Detect which cell encompasses the target text, then output its [X, Y] center coordinate. 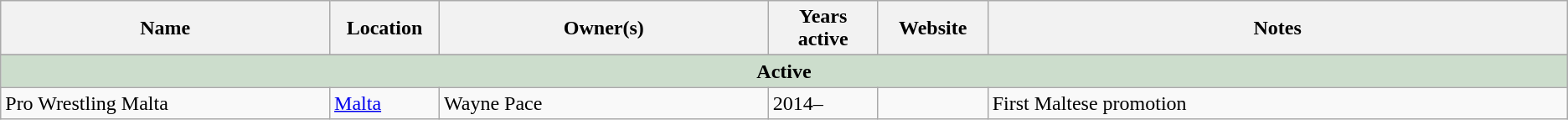
Notes [1277, 29]
Years active [823, 29]
Location [385, 29]
First Maltese promotion [1277, 103]
Website [933, 29]
Name [166, 29]
Malta [385, 103]
Pro Wrestling Malta [166, 103]
Owner(s) [603, 29]
Wayne Pace [603, 103]
Active [784, 71]
2014– [823, 103]
